Capture the cell that displays the provided text and extract its [x, y] central coordinate. 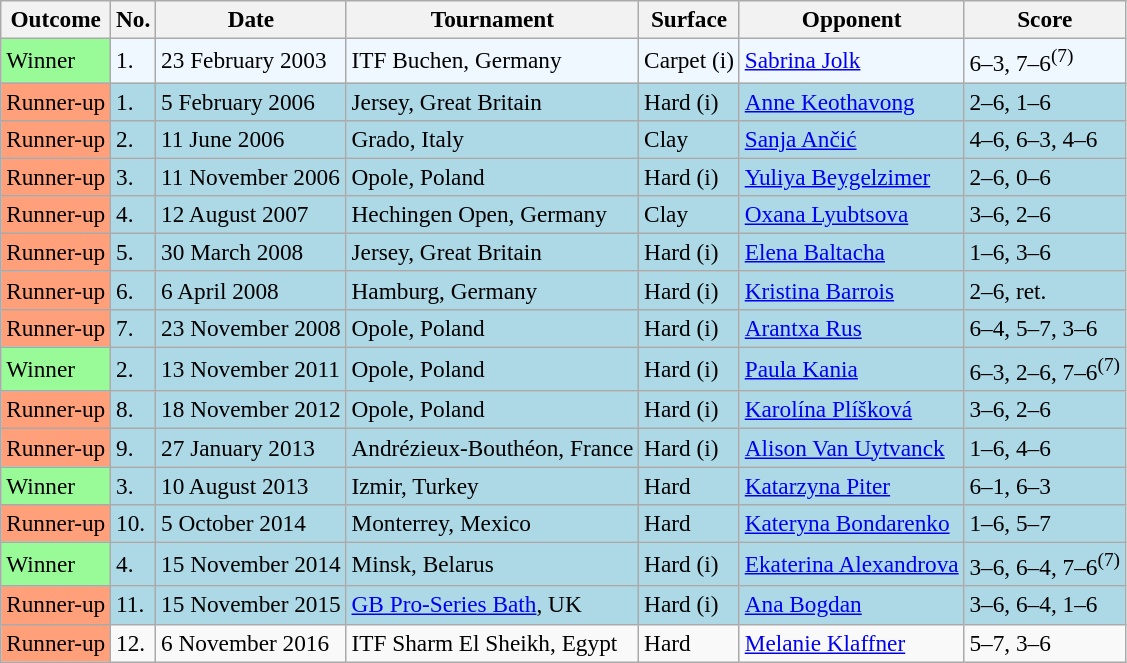
2–6, 1–6 [1044, 101]
Paula Kania [852, 369]
1–6, 3–6 [1044, 252]
23 November 2008 [251, 328]
10 August 2013 [251, 485]
1–6, 5–7 [1044, 523]
5. [134, 252]
18 November 2012 [251, 410]
10. [134, 523]
Andrézieux-Bouthéon, France [492, 447]
Tournament [492, 19]
Minsk, Belarus [492, 564]
1–6, 4–6 [1044, 447]
23 February 2003 [251, 60]
27 January 2013 [251, 447]
GB Pro-Series Bath, UK [492, 605]
9. [134, 447]
6 November 2016 [251, 643]
8. [134, 410]
Alison Van Uytvanck [852, 447]
12. [134, 643]
3–6, 6–4, 7–6(7) [1044, 564]
Kateryna Bondarenko [852, 523]
6–4, 5–7, 3–6 [1044, 328]
Katarzyna Piter [852, 485]
No. [134, 19]
Elena Baltacha [852, 252]
Surface [690, 19]
7. [134, 328]
11 November 2006 [251, 177]
6–1, 6–3 [1044, 485]
Melanie Klaffner [852, 643]
Sabrina Jolk [852, 60]
Hamburg, Germany [492, 290]
Arantxa Rus [852, 328]
Izmir, Turkey [492, 485]
Yuliya Beygelzimer [852, 177]
Oxana Lyubtsova [852, 214]
2–6, ret. [1044, 290]
Date [251, 19]
2–6, 0–6 [1044, 177]
Carpet (i) [690, 60]
11. [134, 605]
12 August 2007 [251, 214]
6–3, 7–6(7) [1044, 60]
11 June 2006 [251, 139]
Sanja Ančić [852, 139]
6–3, 2–6, 7–6(7) [1044, 369]
15 November 2015 [251, 605]
4–6, 6–3, 4–6 [1044, 139]
Hechingen Open, Germany [492, 214]
Monterrey, Mexico [492, 523]
ITF Sharm El Sheikh, Egypt [492, 643]
5 October 2014 [251, 523]
13 November 2011 [251, 369]
Outcome [56, 19]
3–6, 6–4, 1–6 [1044, 605]
Score [1044, 19]
6. [134, 290]
Opponent [852, 19]
5 February 2006 [251, 101]
30 March 2008 [251, 252]
6 April 2008 [251, 290]
Ekaterina Alexandrova [852, 564]
15 November 2014 [251, 564]
Grado, Italy [492, 139]
ITF Buchen, Germany [492, 60]
Karolína Plíšková [852, 410]
5–7, 3–6 [1044, 643]
Ana Bogdan [852, 605]
Kristina Barrois [852, 290]
Anne Keothavong [852, 101]
